Extract the [x, y] coordinate from the center of the cell holding the provided text.  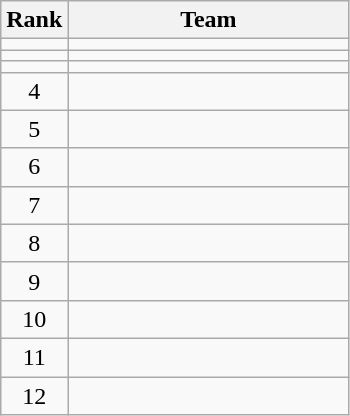
9 [34, 281]
6 [34, 167]
5 [34, 129]
4 [34, 91]
11 [34, 357]
Rank [34, 20]
8 [34, 243]
12 [34, 395]
7 [34, 205]
10 [34, 319]
Team [208, 20]
